Return (x, y) of the center of cell containing provided text 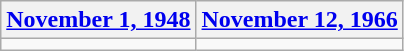
November 12, 1966 (300, 20)
November 1, 1948 (98, 20)
